Provide the (X, Y) coordinate of the cell's center where the given text is located.  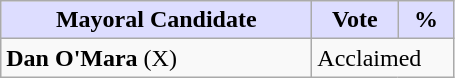
Vote (355, 20)
% (426, 20)
Acclaimed (383, 58)
Dan O'Mara (X) (156, 58)
Mayoral Candidate (156, 20)
